For the text-containing cell, return its midpoint in (x, y) coordinate format. 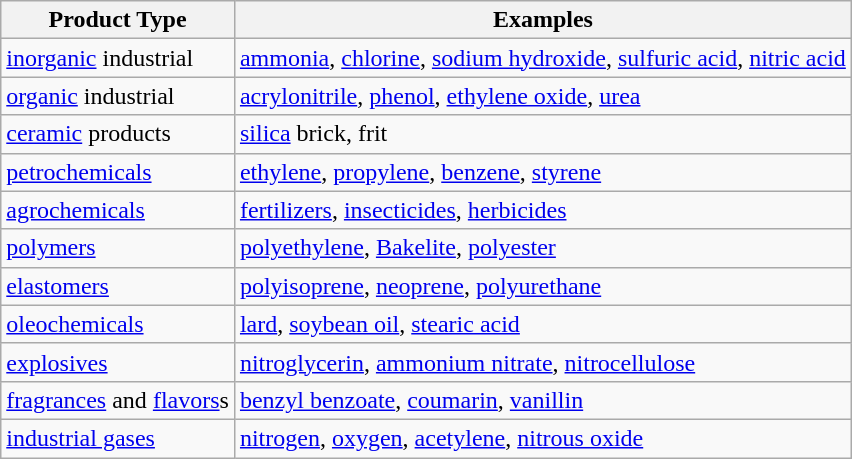
industrial gases (118, 438)
Examples (542, 20)
inorganic industrial (118, 58)
acrylonitrile, phenol, ethylene oxide, urea (542, 96)
petrochemicals (118, 172)
nitrogen, oxygen, acetylene, nitrous oxide (542, 438)
Product Type (118, 20)
polymers (118, 248)
nitroglycerin, ammonium nitrate, nitrocellulose (542, 362)
benzyl benzoate, coumarin, vanillin (542, 400)
polyethylene, Bakelite, polyester (542, 248)
ceramic products (118, 134)
fragrances and flavorss (118, 400)
silica brick, frit (542, 134)
organic industrial (118, 96)
lard, soybean oil, stearic acid (542, 324)
elastomers (118, 286)
ethylene, propylene, benzene, styrene (542, 172)
polyisoprene, neoprene, polyurethane (542, 286)
oleochemicals (118, 324)
agrochemicals (118, 210)
ammonia, chlorine, sodium hydroxide, sulfuric acid, nitric acid (542, 58)
explosives (118, 362)
fertilizers, insecticides, herbicides (542, 210)
